Find where the given text appears and provide that cell's center as (X, Y) coordinate. 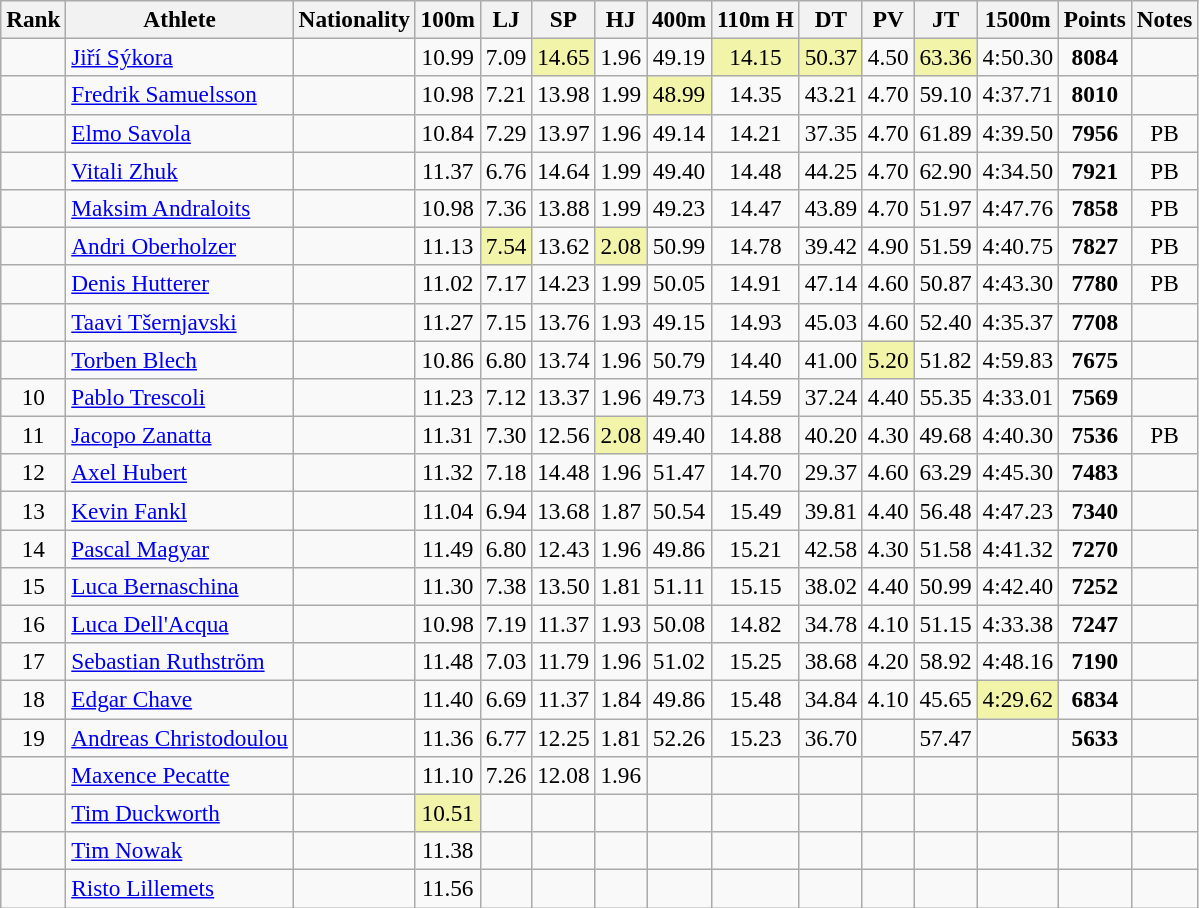
4:59.83 (1018, 359)
4:40.30 (1018, 435)
Tim Duckworth (180, 813)
14.15 (756, 57)
5.20 (888, 359)
18 (34, 699)
47.14 (830, 284)
4.90 (888, 246)
13.50 (564, 586)
Notes (1164, 19)
7536 (1094, 435)
SP (564, 19)
Jiří Sýkora (180, 57)
50.08 (678, 624)
14.82 (756, 624)
7252 (1094, 586)
44.25 (830, 170)
7.09 (506, 57)
50.54 (678, 510)
7858 (1094, 208)
1.87 (621, 510)
49.14 (678, 133)
11.38 (448, 850)
11.56 (448, 888)
10.84 (448, 133)
13.37 (564, 397)
Andri Oberholzer (180, 246)
11.23 (448, 397)
52.40 (946, 322)
Points (1094, 19)
7.15 (506, 322)
4:48.16 (1018, 662)
11.04 (448, 510)
11.02 (448, 284)
14.21 (756, 133)
6.77 (506, 737)
13.98 (564, 95)
14.35 (756, 95)
10 (34, 397)
51.15 (946, 624)
10.99 (448, 57)
55.35 (946, 397)
4.50 (888, 57)
15.15 (756, 586)
11.49 (448, 548)
Torben Blech (180, 359)
13.68 (564, 510)
13.76 (564, 322)
11.10 (448, 775)
11 (34, 435)
4:47.76 (1018, 208)
Sebastian Ruthström (180, 662)
Taavi Tšernjavski (180, 322)
4:40.75 (1018, 246)
37.24 (830, 397)
12.08 (564, 775)
7483 (1094, 473)
15.48 (756, 699)
12.43 (564, 548)
49.23 (678, 208)
4:41.32 (1018, 548)
PV (888, 19)
Andreas Christodoulou (180, 737)
50.37 (830, 57)
50.05 (678, 284)
HJ (621, 19)
39.81 (830, 510)
38.02 (830, 586)
10.51 (448, 813)
4:45.30 (1018, 473)
4:33.01 (1018, 397)
14 (34, 548)
14.47 (756, 208)
7.12 (506, 397)
Fredrik Samuelsson (180, 95)
7.38 (506, 586)
6.69 (506, 699)
10.86 (448, 359)
7569 (1094, 397)
51.59 (946, 246)
Axel Hubert (180, 473)
49.68 (946, 435)
Maxence Pecatte (180, 775)
1500m (1018, 19)
63.36 (946, 57)
49.15 (678, 322)
7.36 (506, 208)
50.79 (678, 359)
16 (34, 624)
7.30 (506, 435)
4:43.30 (1018, 284)
14.65 (564, 57)
51.58 (946, 548)
48.99 (678, 95)
7.03 (506, 662)
1.84 (621, 699)
15.21 (756, 548)
7708 (1094, 322)
42.58 (830, 548)
6.94 (506, 510)
100m (448, 19)
7340 (1094, 510)
11.40 (448, 699)
LJ (506, 19)
Elmo Savola (180, 133)
43.89 (830, 208)
7780 (1094, 284)
7270 (1094, 548)
Vitali Zhuk (180, 170)
43.21 (830, 95)
59.10 (946, 95)
Edgar Chave (180, 699)
15 (34, 586)
45.03 (830, 322)
7190 (1094, 662)
51.47 (678, 473)
11.36 (448, 737)
13.74 (564, 359)
7.26 (506, 775)
Risto Lillemets (180, 888)
11.27 (448, 322)
14.40 (756, 359)
13.88 (564, 208)
7247 (1094, 624)
51.97 (946, 208)
4:33.38 (1018, 624)
Athlete (180, 19)
Denis Hutterer (180, 284)
34.78 (830, 624)
56.48 (946, 510)
11.13 (448, 246)
51.11 (678, 586)
14.70 (756, 473)
51.02 (678, 662)
4:47.23 (1018, 510)
13.97 (564, 133)
Nationality (354, 19)
17 (34, 662)
15.23 (756, 737)
Luca Dell'Acqua (180, 624)
4:42.40 (1018, 586)
41.00 (830, 359)
14.78 (756, 246)
8084 (1094, 57)
39.42 (830, 246)
Kevin Fankl (180, 510)
4:29.62 (1018, 699)
Tim Nowak (180, 850)
7.18 (506, 473)
57.47 (946, 737)
63.29 (946, 473)
14.93 (756, 322)
11.48 (448, 662)
14.23 (564, 284)
14.64 (564, 170)
8010 (1094, 95)
6.76 (506, 170)
11.32 (448, 473)
4.20 (888, 662)
7.54 (506, 246)
4:34.50 (1018, 170)
JT (946, 19)
12 (34, 473)
7.29 (506, 133)
58.92 (946, 662)
110m H (756, 19)
19 (34, 737)
13 (34, 510)
11.30 (448, 586)
62.90 (946, 170)
7675 (1094, 359)
5633 (1094, 737)
15.25 (756, 662)
Luca Bernaschina (180, 586)
40.20 (830, 435)
11.79 (564, 662)
4:37.71 (1018, 95)
4:35.37 (1018, 322)
49.73 (678, 397)
29.37 (830, 473)
49.19 (678, 57)
7.19 (506, 624)
50.87 (946, 284)
Maksim Andraloits (180, 208)
52.26 (678, 737)
7.17 (506, 284)
6834 (1094, 699)
7827 (1094, 246)
51.82 (946, 359)
4:50.30 (1018, 57)
400m (678, 19)
37.35 (830, 133)
14.88 (756, 435)
13.62 (564, 246)
14.91 (756, 284)
12.25 (564, 737)
Jacopo Zanatta (180, 435)
36.70 (830, 737)
61.89 (946, 133)
7921 (1094, 170)
38.68 (830, 662)
14.59 (756, 397)
7956 (1094, 133)
DT (830, 19)
45.65 (946, 699)
11.31 (448, 435)
15.49 (756, 510)
Rank (34, 19)
Pascal Magyar (180, 548)
7.21 (506, 95)
Pablo Trescoli (180, 397)
34.84 (830, 699)
12.56 (564, 435)
4:39.50 (1018, 133)
